Capture the cell that displays the provided text and extract its [x, y] central coordinate. 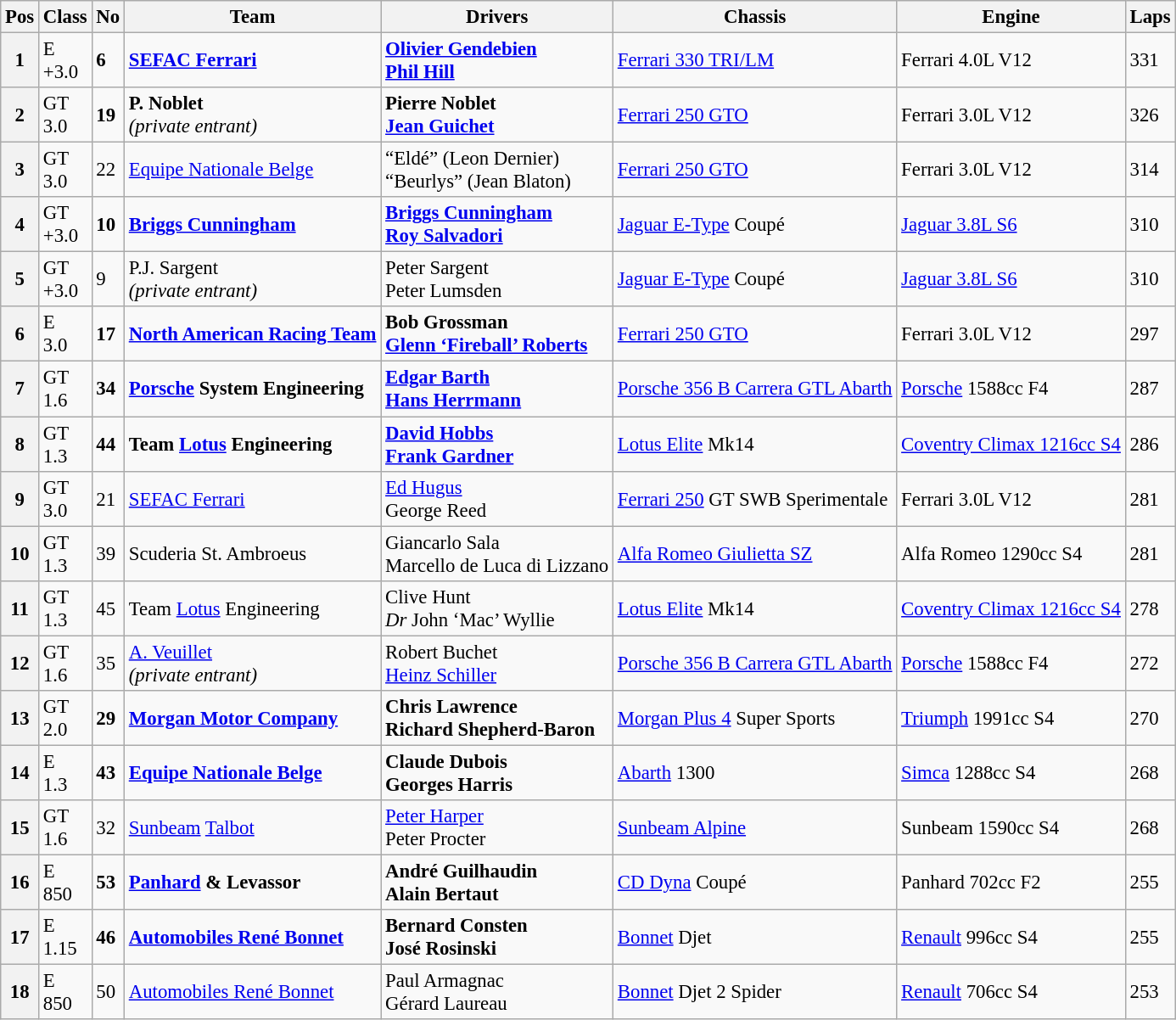
Robert Buchet Heinz Schiller [497, 664]
Bob Grossman Glenn ‘Fireball’ Roberts [497, 334]
Pos [20, 17]
Engine [1011, 17]
5 [20, 280]
Scuderia St. Ambroeus [252, 553]
4 [20, 224]
34 [108, 389]
19 [108, 115]
270 [1151, 718]
Briggs Cunningham Roy Salvadori [497, 224]
Abarth 1300 [755, 772]
18 [20, 993]
Morgan Plus 4 Super Sports [755, 718]
12 [20, 664]
331 [1151, 61]
44 [108, 445]
P. Noblet(private entrant) [252, 115]
32 [108, 828]
Pierre Noblet Jean Guichet [497, 115]
Panhard 702cc F2 [1011, 883]
Alfa Romeo 1290cc S4 [1011, 553]
11 [20, 608]
278 [1151, 608]
14 [20, 772]
Ferrari 330 TRI/LM [755, 61]
43 [108, 772]
Ferrari 250 GT SWB Sperimentale [755, 499]
Panhard & Levassor [252, 883]
8 [20, 445]
13 [20, 718]
35 [108, 664]
E1.15 [66, 937]
Class [66, 17]
Laps [1151, 17]
Edgar Barth Hans Herrmann [497, 389]
326 [1151, 115]
North American Racing Team [252, 334]
53 [108, 883]
286 [1151, 445]
253 [1151, 993]
“Eldé” (Leon Dernier) “Beurlys” (Jean Blaton) [497, 170]
3 [20, 170]
Bernard Consten José Rosinski [497, 937]
E1.3 [66, 772]
No [108, 17]
Alfa Romeo Giulietta SZ [755, 553]
45 [108, 608]
22 [108, 170]
Briggs Cunningham [252, 224]
Team [252, 17]
29 [108, 718]
Chris Lawrence Richard Shepherd-Baron [497, 718]
Peter Harper Peter Procter [497, 828]
7 [20, 389]
297 [1151, 334]
Bonnet Djet [755, 937]
21 [108, 499]
Morgan Motor Company [252, 718]
Ferrari 4.0L V12 [1011, 61]
287 [1151, 389]
39 [108, 553]
David Hobbs Frank Gardner [497, 445]
Chassis [755, 17]
Renault 706cc S4 [1011, 993]
Renault 996cc S4 [1011, 937]
A. Veuillet(private entrant) [252, 664]
Claude Dubois Georges Harris [497, 772]
50 [108, 993]
1 [20, 61]
GT2.0 [66, 718]
15 [20, 828]
Triumph 1991cc S4 [1011, 718]
Clive Hunt Dr John ‘Mac’ Wyllie [497, 608]
Porsche System Engineering [252, 389]
Peter Sargent Peter Lumsden [497, 280]
272 [1151, 664]
P.J. Sargent(private entrant) [252, 280]
CD Dyna Coupé [755, 883]
Drivers [497, 17]
E3.0 [66, 334]
Simca 1288cc S4 [1011, 772]
Bonnet Djet 2 Spider [755, 993]
314 [1151, 170]
André Guilhaudin Alain Bertaut [497, 883]
Ed Hugus George Reed [497, 499]
Olivier Gendebien Phil Hill [497, 61]
46 [108, 937]
E+3.0 [66, 61]
Sunbeam 1590cc S4 [1011, 828]
Sunbeam Talbot [252, 828]
Sunbeam Alpine [755, 828]
2 [20, 115]
16 [20, 883]
Paul Armagnac Gérard Laureau [497, 993]
Giancarlo Sala Marcello de Luca di Lizzano [497, 553]
